For the text-containing cell, return its midpoint in [X, Y] coordinate format. 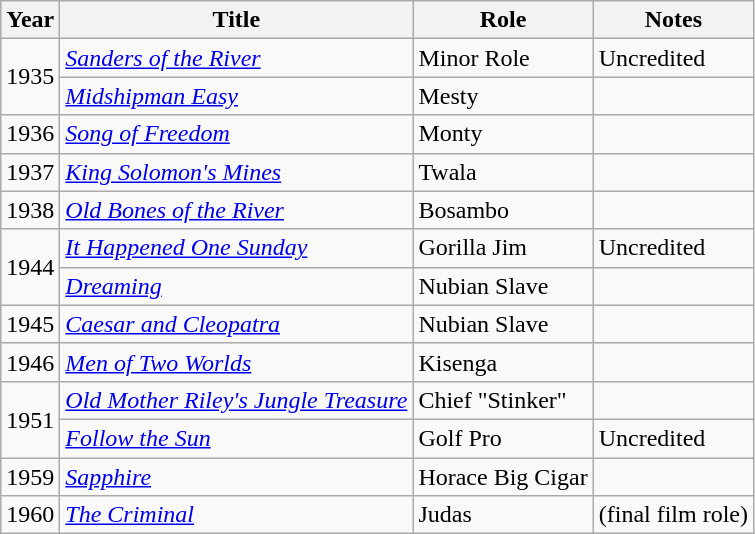
Kisenga [503, 362]
Title [236, 20]
1946 [30, 362]
1951 [30, 419]
1936 [30, 134]
Role [503, 20]
Sapphire [236, 477]
Men of Two Worlds [236, 362]
1945 [30, 324]
Follow the Sun [236, 438]
Bosambo [503, 210]
Judas [503, 515]
The Criminal [236, 515]
(final film role) [673, 515]
It Happened One Sunday [236, 248]
Dreaming [236, 286]
Caesar and Cleopatra [236, 324]
Golf Pro [503, 438]
1944 [30, 267]
1959 [30, 477]
Year [30, 20]
Gorilla Jim [503, 248]
Song of Freedom [236, 134]
Notes [673, 20]
Twala [503, 172]
1937 [30, 172]
1938 [30, 210]
Mesty [503, 96]
Monty [503, 134]
1960 [30, 515]
Minor Role [503, 58]
Horace Big Cigar [503, 477]
Chief "Stinker" [503, 400]
King Solomon's Mines [236, 172]
1935 [30, 77]
Sanders of the River [236, 58]
Midshipman Easy [236, 96]
Old Bones of the River [236, 210]
Old Mother Riley's Jungle Treasure [236, 400]
